For the text-containing cell, return its midpoint in (X, Y) coordinate format. 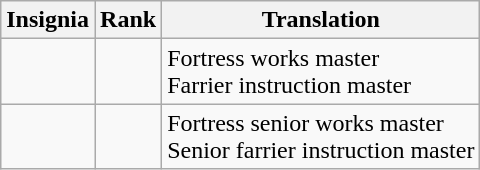
Translation (321, 20)
Fortress senior works masterSenior farrier instruction master (321, 136)
Insignia (48, 20)
Rank (128, 20)
Fortress works masterFarrier instruction master (321, 72)
